From the cell containing the given text, extract its center point as (X, Y) coordinate. 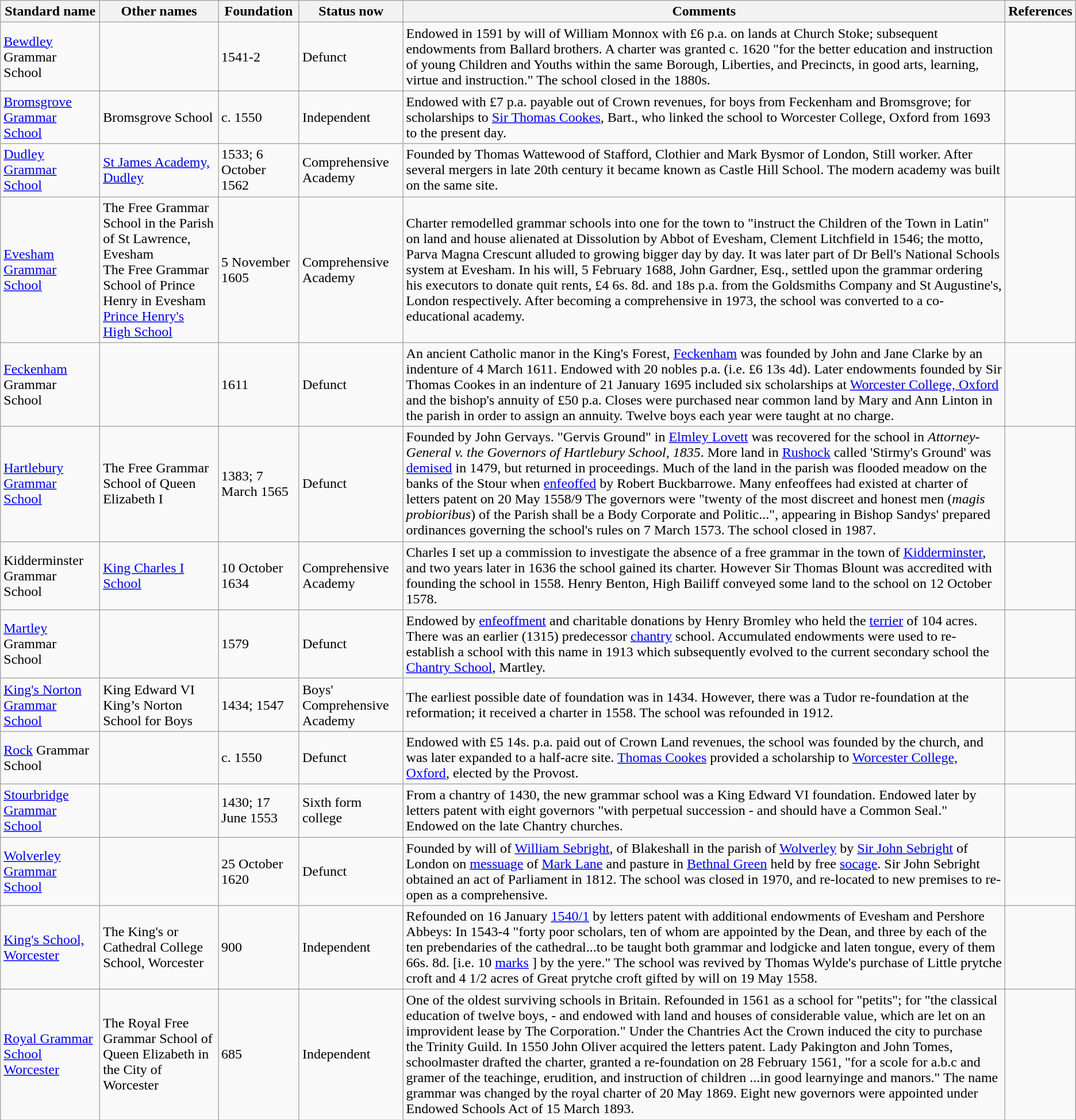
Stourbridge Grammar School (51, 810)
King's School, Worcester (51, 948)
1434; 1547 (259, 705)
1541-2 (259, 56)
Status now (351, 11)
King's Norton Grammar School (51, 705)
Bromsgrove Grammar School (51, 117)
1533; 6 October 1562 (259, 170)
Bromsgrove School (159, 117)
1383; 7 March 1565 (259, 484)
Boys' Comprehensive Academy (351, 705)
1430; 17 June 1553 (259, 810)
The Free Grammar School of Queen Elizabeth I (159, 484)
900 (259, 948)
References (1040, 11)
King Edward VI King’s Norton School for Boys (159, 705)
Wolverley Grammar School (51, 871)
Bewdley Grammar School (51, 56)
685 (259, 1055)
Martley Grammar School (51, 644)
25 October 1620 (259, 871)
Dudley Grammar School (51, 170)
Comments (704, 11)
5 November 1605 (259, 270)
Kidderminster Grammar School (51, 576)
The Free Grammar School in the Parish of St Lawrence, EveshamThe Free Grammar School of Prince Henry in EveshamPrince Henry's High School (159, 270)
Other names (159, 11)
King Charles I School (159, 576)
St James Academy, Dudley (159, 170)
Royal Grammar School Worcester (51, 1055)
10 October 1634 (259, 576)
The King's or Cathedral College School, Worcester (159, 948)
Evesham Grammar School (51, 270)
Sixth form college (351, 810)
Rock Grammar School (51, 757)
Standard name (51, 11)
Hartlebury Grammar School (51, 484)
1611 (259, 384)
The Royal Free Grammar School of Queen Elizabeth in the City of Worcester (159, 1055)
Foundation (259, 11)
1579 (259, 644)
Feckenham Grammar School (51, 384)
